From the cell containing the given text, extract its center point as [X, Y] coordinate. 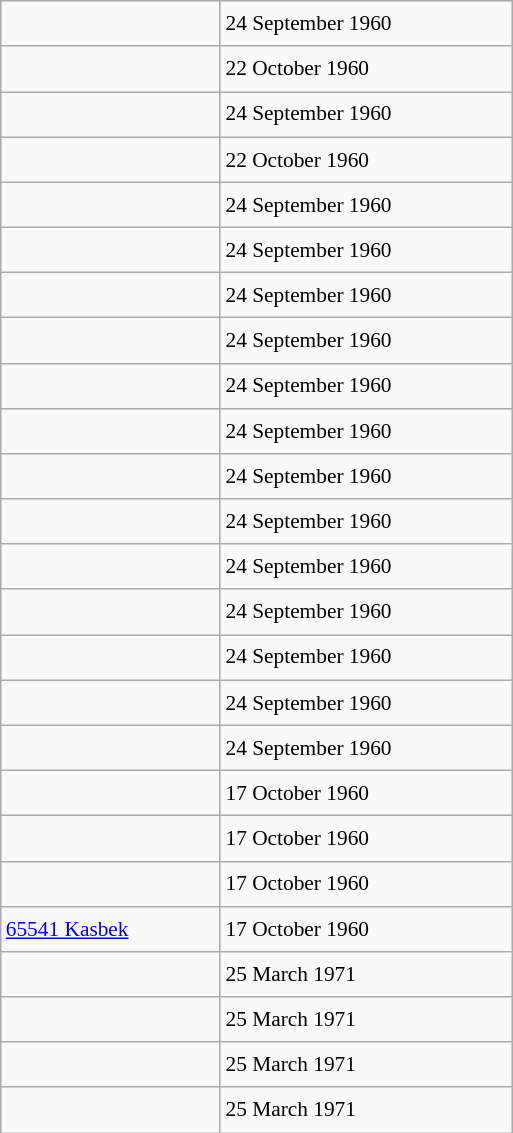
65541 Kasbek [111, 928]
